Capture the cell that displays the provided text and extract its [X, Y] central coordinate. 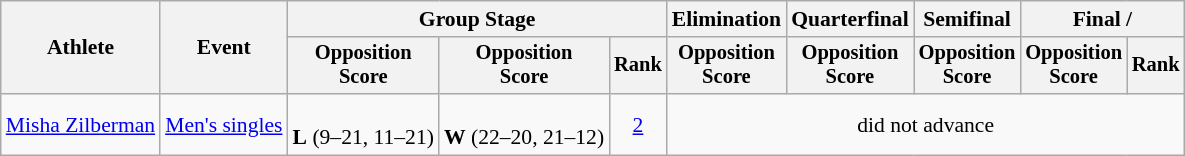
2 [638, 124]
Quarterfinal [850, 19]
Men's singles [224, 124]
Athlete [80, 48]
Elimination [726, 19]
Event [224, 48]
L (9–21, 11–21) [364, 124]
Semifinal [968, 19]
Misha Zilberman [80, 124]
did not advance [926, 124]
W (22–20, 21–12) [524, 124]
Final / [1102, 19]
Group Stage [478, 19]
